Search for the cell housing the specified text and yield its [X, Y] center coordinate. 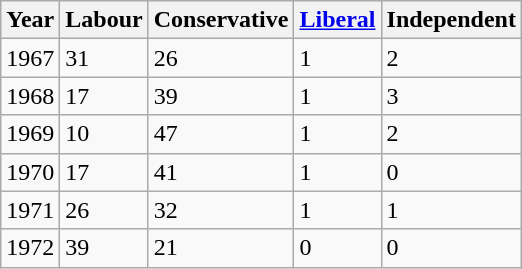
1970 [30, 172]
Conservative [221, 20]
10 [104, 134]
Independent [451, 20]
Labour [104, 20]
Year [30, 20]
1972 [30, 248]
1968 [30, 96]
32 [221, 210]
3 [451, 96]
1967 [30, 58]
21 [221, 248]
47 [221, 134]
Liberal [338, 20]
1969 [30, 134]
41 [221, 172]
1971 [30, 210]
31 [104, 58]
